Search for the cell housing the specified text and yield its (x, y) center coordinate. 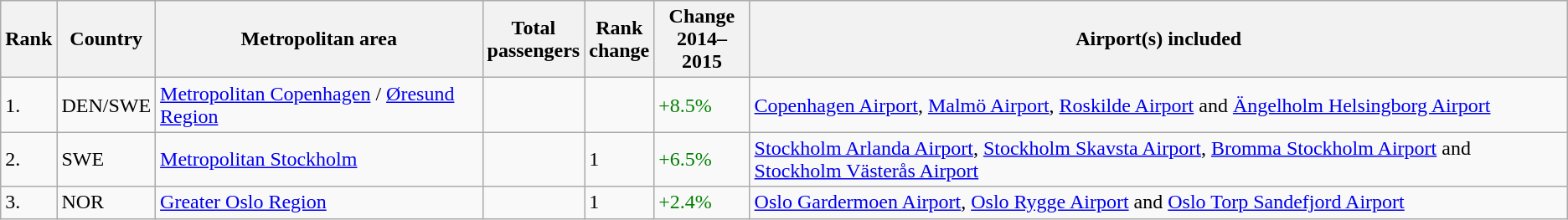
+6.5% (702, 159)
+2.4% (702, 202)
Country (106, 39)
Metropolitan Stockholm (319, 159)
Stockholm Arlanda Airport, Stockholm Skavsta Airport, Bromma Stockholm Airport and Stockholm Västerås Airport (1158, 159)
Oslo Gardermoen Airport, Oslo Rygge Airport and Oslo Torp Sandefjord Airport (1158, 202)
Airport(s) included (1158, 39)
Rankchange (620, 39)
Copenhagen Airport, Malmö Airport, Roskilde Airport and Ängelholm Helsingborg Airport (1158, 105)
NOR (106, 202)
Rank (28, 39)
Greater Oslo Region (319, 202)
SWE (106, 159)
Metropolitan Copenhagen / Øresund Region (319, 105)
+8.5% (702, 105)
Totalpassengers (534, 39)
Metropolitan area (319, 39)
Change2014–2015 (702, 39)
DEN/SWE (106, 105)
3. (28, 202)
1. (28, 105)
2. (28, 159)
